For the text-containing cell, return its midpoint in (X, Y) coordinate format. 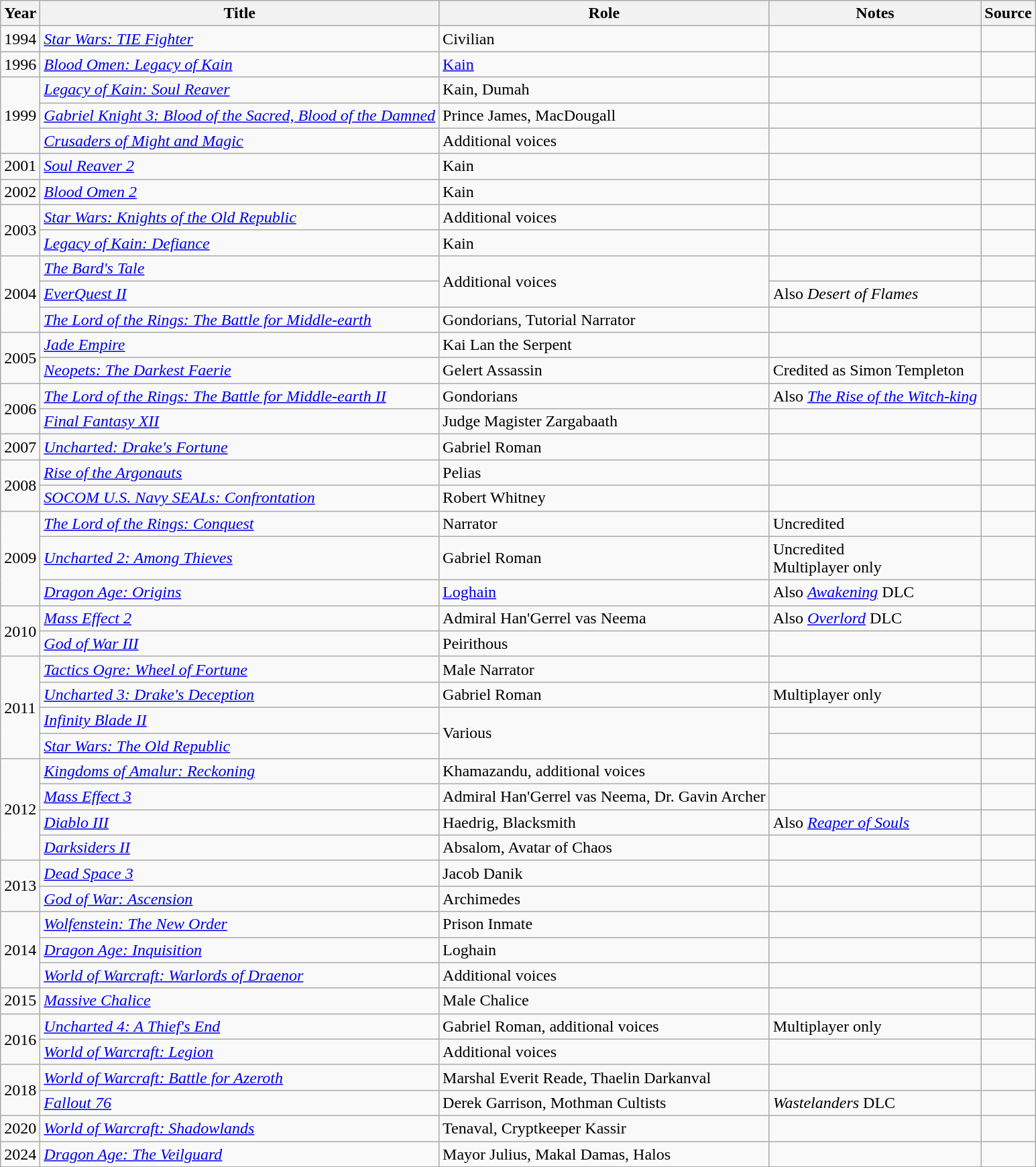
2004 (20, 294)
Civilian (605, 39)
2012 (20, 810)
Uncharted 2: Among Thieves (240, 558)
Archimedes (605, 899)
Legacy of Kain: Defiance (240, 243)
Star Wars: Knights of the Old Republic (240, 217)
2003 (20, 230)
Notes (875, 13)
2014 (20, 950)
Tactics Ogre: Wheel of Fortune (240, 669)
World of Warcraft: Legion (240, 1052)
Mayor Julius, Makal Damas, Halos (605, 1154)
2006 (20, 409)
Mass Effect 2 (240, 618)
Massive Chalice (240, 1001)
2024 (20, 1154)
2018 (20, 1090)
Dragon Age: Inquisition (240, 950)
The Lord of the Rings: Conquest (240, 524)
Soul Reaver 2 (240, 166)
1996 (20, 64)
Wastelanders DLC (875, 1103)
Admiral Han'Gerrel vas Neema (605, 618)
Kingdoms of Amalur: Reckoning (240, 772)
Gondorians (605, 396)
Khamazandu, additional voices (605, 772)
Also Desert of Flames (875, 294)
1999 (20, 115)
Diablo III (240, 822)
Pelias (605, 473)
Jacob Danik (605, 873)
2008 (20, 485)
Mass Effect 3 (240, 797)
Gabriel Knight 3: Blood of the Sacred, Blood of the Damned (240, 115)
2007 (20, 447)
Derek Garrison, Mothman Cultists (605, 1103)
2011 (20, 707)
Dragon Age: The Veilguard (240, 1154)
God of War: Ascension (240, 899)
Wolfenstein: The New Order (240, 924)
Kai Lan the Serpent (605, 345)
Robert Whitney (605, 498)
Prince James, MacDougall (605, 115)
2016 (20, 1039)
The Bard's Tale (240, 268)
UncreditedMultiplayer only (875, 558)
Gabriel Roman, additional voices (605, 1026)
EverQuest II (240, 294)
Blood Omen 2 (240, 192)
Crusaders of Might and Magic (240, 141)
Infinity Blade II (240, 720)
World of Warcraft: Shadowlands (240, 1128)
2009 (20, 558)
Various (605, 733)
Uncharted 4: A Thief's End (240, 1026)
2013 (20, 886)
Star Wars: The Old Republic (240, 746)
Narrator (605, 524)
2005 (20, 358)
The Lord of the Rings: The Battle for Middle-earth (240, 320)
Uncharted 3: Drake's Deception (240, 694)
The Lord of the Rings: The Battle for Middle-earth II (240, 396)
Tenaval, Cryptkeeper Kassir (605, 1128)
Star Wars: TIE Fighter (240, 39)
Prison Inmate (605, 924)
Darksiders II (240, 848)
Fallout 76 (240, 1103)
Source (1009, 13)
Credited as Simon Templeton (875, 371)
SOCOM U.S. Navy SEALs: Confrontation (240, 498)
Dead Space 3 (240, 873)
Year (20, 13)
Kain, Dumah (605, 90)
Marshal Everit Reade, Thaelin Darkanval (605, 1077)
Role (605, 13)
Final Fantasy XII (240, 422)
Haedrig, Blacksmith (605, 822)
World of Warcraft: Warlords of Draenor (240, 975)
Gondorians, Tutorial Narrator (605, 320)
Absalom, Avatar of Chaos (605, 848)
Also Overlord DLC (875, 618)
Blood Omen: Legacy of Kain (240, 64)
2001 (20, 166)
2020 (20, 1128)
1994 (20, 39)
2015 (20, 1001)
Rise of the Argonauts (240, 473)
Male Chalice (605, 1001)
Peirithous (605, 643)
Jade Empire (240, 345)
2010 (20, 631)
Uncredited (875, 524)
Dragon Age: Origins (240, 593)
Legacy of Kain: Soul Reaver (240, 90)
Male Narrator (605, 669)
Also The Rise of the Witch-king (875, 396)
World of Warcraft: Battle for Azeroth (240, 1077)
Neopets: The Darkest Faerie (240, 371)
Uncharted: Drake's Fortune (240, 447)
Also Awakening DLC (875, 593)
Admiral Han'Gerrel vas Neema, Dr. Gavin Archer (605, 797)
2002 (20, 192)
Title (240, 13)
Gelert Assassin (605, 371)
Judge Magister Zargabaath (605, 422)
God of War III (240, 643)
Also Reaper of Souls (875, 822)
